Return the (x, y) coordinate for the center point of the cell that contains the specified text.  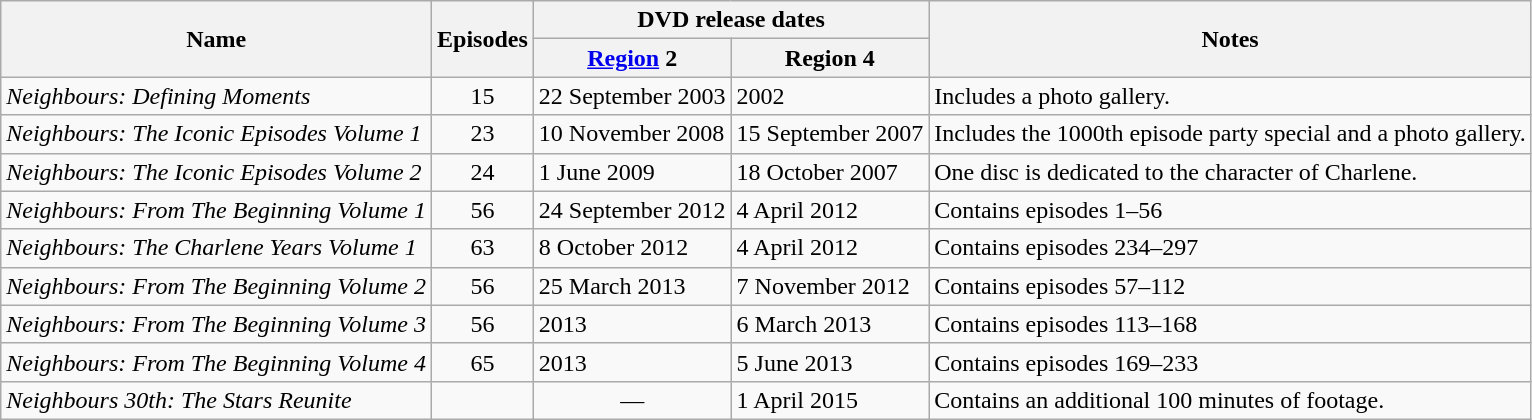
Neighbours: The Iconic Episodes Volume 2 (216, 172)
18 October 2007 (830, 172)
Neighbours: From The Beginning Volume 1 (216, 210)
Contains episodes 113–168 (1230, 324)
23 (483, 134)
Neighbours: From The Beginning Volume 4 (216, 362)
25 March 2013 (632, 286)
One disc is dedicated to the character of Charlene. (1230, 172)
Neighbours: The Iconic Episodes Volume 1 (216, 134)
Region 2 (632, 58)
1 April 2015 (830, 400)
Contains episodes 57–112 (1230, 286)
Contains an additional 100 minutes of footage. (1230, 400)
22 September 2003 (632, 96)
8 October 2012 (632, 248)
10 November 2008 (632, 134)
— (632, 400)
Episodes (483, 39)
Notes (1230, 39)
Neighbours: From The Beginning Volume 3 (216, 324)
65 (483, 362)
1 June 2009 (632, 172)
Neighbours: From The Beginning Volume 2 (216, 286)
24 (483, 172)
2002 (830, 96)
Contains episodes 234–297 (1230, 248)
Region 4 (830, 58)
6 March 2013 (830, 324)
24 September 2012 (632, 210)
Includes a photo gallery. (1230, 96)
DVD release dates (730, 20)
Includes the 1000th episode party special and a photo gallery. (1230, 134)
Contains episodes 169–233 (1230, 362)
15 September 2007 (830, 134)
7 November 2012 (830, 286)
5 June 2013 (830, 362)
15 (483, 96)
Neighbours: The Charlene Years Volume 1 (216, 248)
Neighbours: Defining Moments (216, 96)
Name (216, 39)
63 (483, 248)
Contains episodes 1–56 (1230, 210)
Neighbours 30th: The Stars Reunite (216, 400)
